Pinpoint the cell where the given text exists, returning its [x, y] midpoint coordinate. 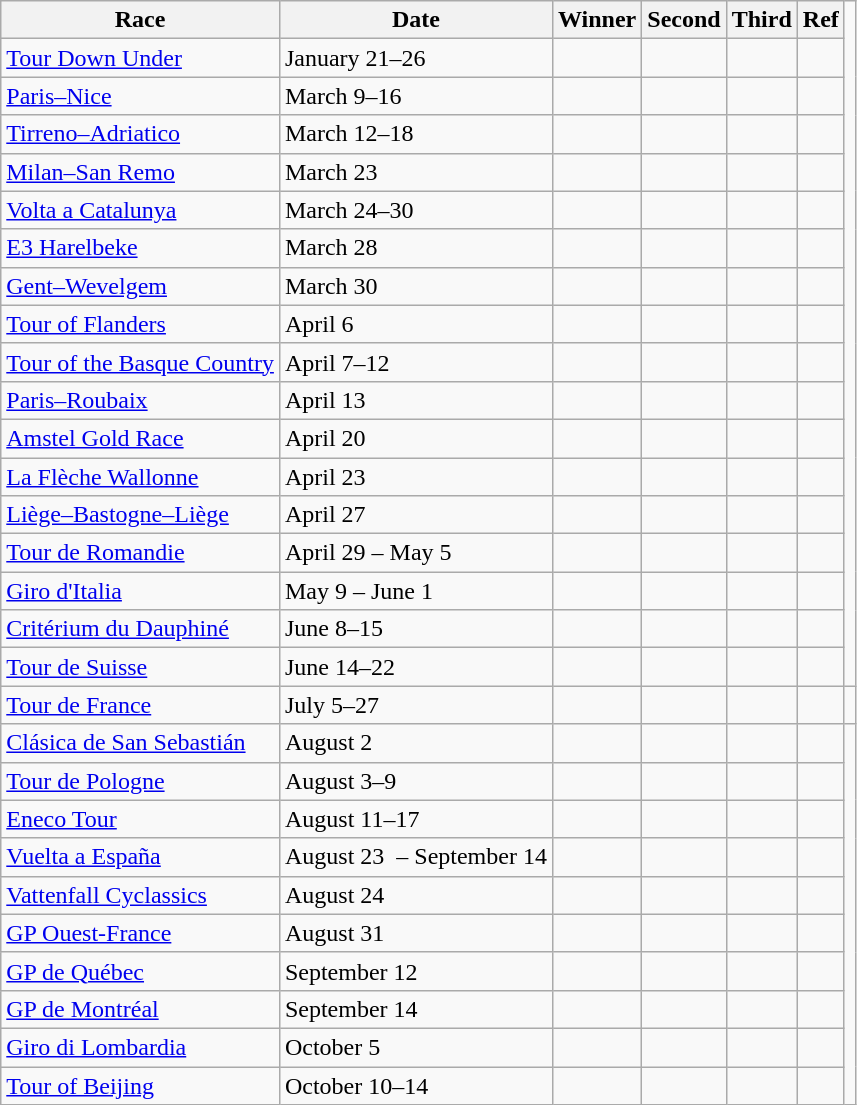
Gent–Wevelgem [140, 286]
August 24 [416, 895]
Amstel Gold Race [140, 438]
March 24–30 [416, 210]
April 27 [416, 515]
Tour of the Basque Country [140, 362]
GP de Québec [140, 971]
Second [684, 20]
Tour of Flanders [140, 324]
Ref [820, 20]
September 12 [416, 971]
July 5–27 [416, 705]
Tour de Pologne [140, 781]
Tirreno–Adriatico [140, 134]
Tour de Suisse [140, 667]
June 14–22 [416, 667]
Liège–Bastogne–Liège [140, 515]
Giro d'Italia [140, 591]
Vuelta a España [140, 857]
Paris–Roubaix [140, 400]
May 9 – June 1 [416, 591]
August 23 – September 14 [416, 857]
Clásica de San Sebastián [140, 743]
Tour of Beijing [140, 1085]
Paris–Nice [140, 96]
Critérium du Dauphiné [140, 629]
January 21–26 [416, 58]
Third [762, 20]
La Flèche Wallonne [140, 477]
Date [416, 20]
Tour de France [140, 705]
September 14 [416, 1009]
April 7–12 [416, 362]
Eneco Tour [140, 819]
August 11–17 [416, 819]
August 3–9 [416, 781]
April 13 [416, 400]
GP de Montréal [140, 1009]
June 8–15 [416, 629]
Winner [596, 20]
April 6 [416, 324]
March 23 [416, 172]
March 30 [416, 286]
August 2 [416, 743]
March 12–18 [416, 134]
Tour Down Under [140, 58]
GP Ouest-France [140, 933]
Giro di Lombardia [140, 1047]
Milan–San Remo [140, 172]
Volta a Catalunya [140, 210]
April 29 – May 5 [416, 553]
March 28 [416, 248]
April 23 [416, 477]
April 20 [416, 438]
Vattenfall Cyclassics [140, 895]
Tour de Romandie [140, 553]
October 5 [416, 1047]
October 10–14 [416, 1085]
March 9–16 [416, 96]
Race [140, 20]
August 31 [416, 933]
E3 Harelbeke [140, 248]
